Detect which cell encompasses the target text, then output its [x, y] center coordinate. 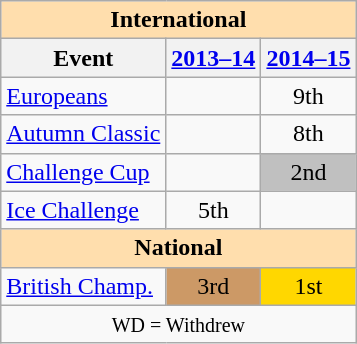
British Champ. [84, 286]
9th [308, 96]
1st [308, 286]
Autumn Classic [84, 134]
Event [84, 58]
Ice Challenge [84, 210]
National [178, 248]
2014–15 [308, 58]
3rd [214, 286]
8th [308, 134]
2013–14 [214, 58]
Challenge Cup [84, 172]
WD = Withdrew [178, 324]
5th [214, 210]
2nd [308, 172]
International [178, 20]
Europeans [84, 96]
